Locate the cell with the specified text and output its (x, y) center coordinate. 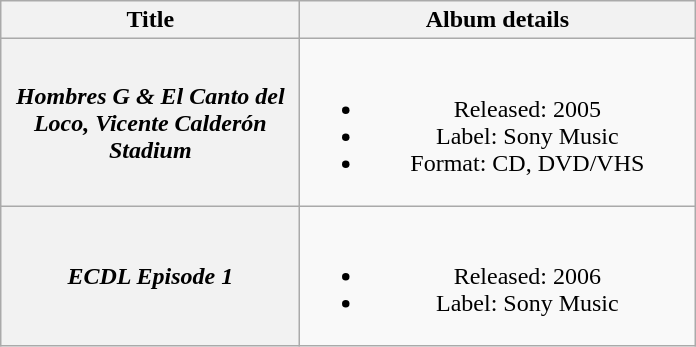
Hombres G & El Canto del Loco, Vicente Calderón Stadium (150, 122)
Released: 2005Label: Sony MusicFormat: CD, DVD/VHS (498, 122)
Released: 2006Label: Sony Music (498, 276)
Title (150, 20)
ECDL Episode 1 (150, 276)
Album details (498, 20)
